Extract the [X, Y] coordinate from the center of the cell holding the provided text.  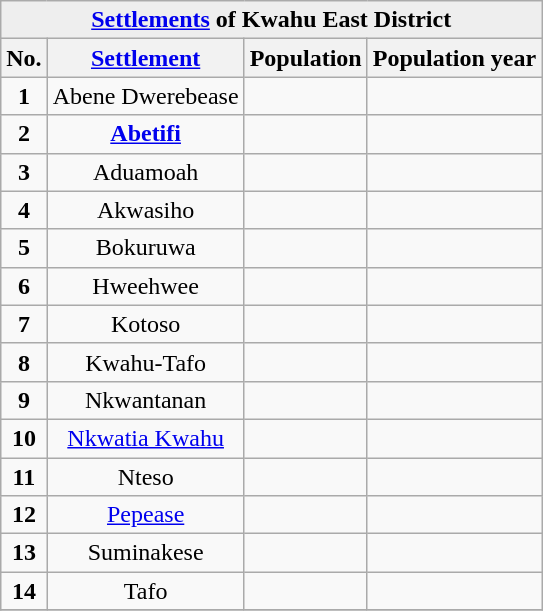
7 [24, 324]
Settlement [146, 58]
Population year [454, 58]
Population [306, 58]
Pepease [146, 515]
6 [24, 286]
2 [24, 134]
5 [24, 248]
13 [24, 553]
12 [24, 515]
Kwahu-Tafo [146, 362]
Hweehwee [146, 286]
3 [24, 172]
1 [24, 96]
Nkwatia Kwahu [146, 438]
Nkwantanan [146, 400]
Nteso [146, 477]
10 [24, 438]
9 [24, 400]
8 [24, 362]
14 [24, 591]
No. [24, 58]
11 [24, 477]
Kotoso [146, 324]
Abetifi [146, 134]
Tafo [146, 591]
Abene Dwerebease [146, 96]
Bokuruwa [146, 248]
Akwasiho [146, 210]
Aduamoah [146, 172]
Suminakese [146, 553]
4 [24, 210]
Settlements of Kwahu East District [272, 20]
